Extract the [X, Y] coordinate from the center of the cell holding the provided text.  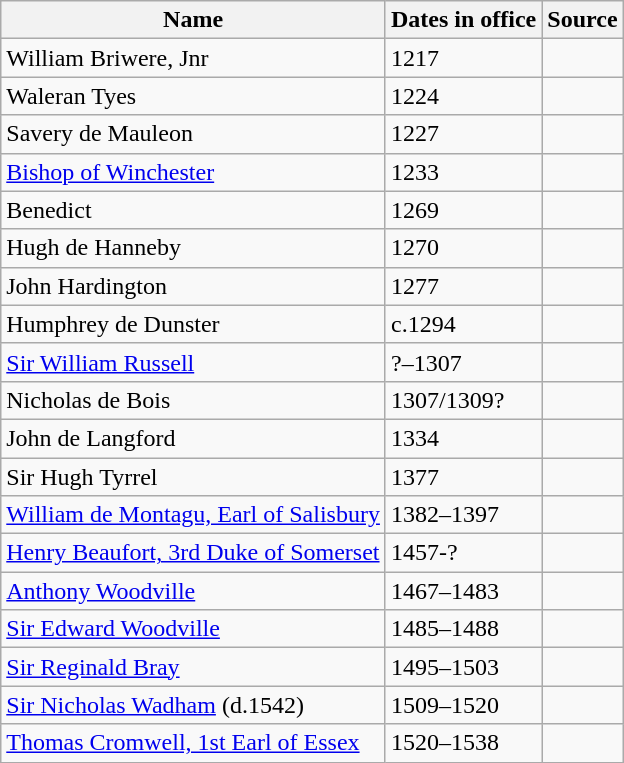
Name [194, 20]
1224 [463, 96]
1467–1483 [463, 591]
William Briwere, Jnr [194, 58]
Thomas Cromwell, 1st Earl of Essex [194, 743]
1520–1538 [463, 743]
1334 [463, 438]
Dates in office [463, 20]
Henry Beaufort, 3rd Duke of Somerset [194, 553]
1485–1488 [463, 629]
1377 [463, 477]
Sir Reginald Bray [194, 667]
Sir Hugh Tyrrel [194, 477]
John de Langford [194, 438]
Sir Nicholas Wadham (d.1542) [194, 705]
1382–1397 [463, 515]
1269 [463, 210]
Bishop of Winchester [194, 172]
1217 [463, 58]
Anthony Woodville [194, 591]
William de Montagu, Earl of Salisbury [194, 515]
Hugh de Hanneby [194, 248]
c.1294 [463, 324]
Benedict [194, 210]
1495–1503 [463, 667]
?–1307 [463, 362]
Humphrey de Dunster [194, 324]
1509–1520 [463, 705]
1270 [463, 248]
John Hardington [194, 286]
Nicholas de Bois [194, 400]
1233 [463, 172]
Source [582, 20]
Sir Edward Woodville [194, 629]
Savery de Mauleon [194, 134]
Sir William Russell [194, 362]
1277 [463, 286]
Waleran Tyes [194, 96]
1457-? [463, 553]
1307/1309? [463, 400]
1227 [463, 134]
